Provide the [x, y] coordinate of the cell's center where the given text is located.  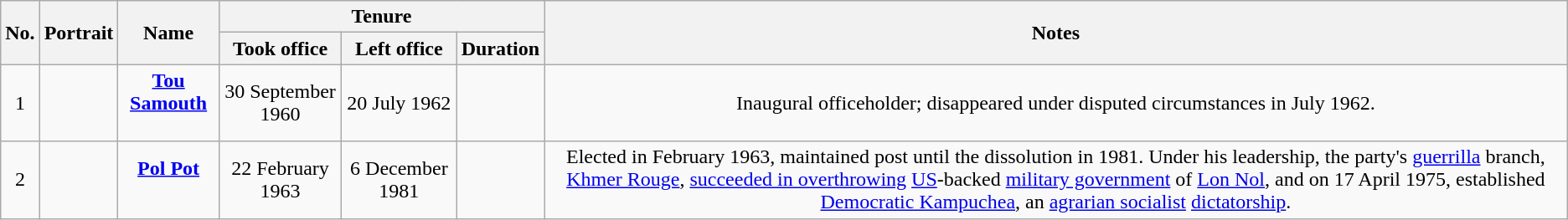
30 September 1960 [280, 103]
6 December 1981 [400, 180]
Tou Samouth [169, 103]
Notes [1056, 33]
Pol Pot [169, 180]
Name [169, 33]
Duration [500, 49]
Took office [280, 49]
Inaugural officeholder; disappeared under disputed circumstances in July 1962. [1056, 103]
No. [20, 33]
2 [20, 180]
20 July 1962 [400, 103]
Portrait [79, 33]
1 [20, 103]
Left office [400, 49]
Tenure [381, 17]
22 February 1963 [280, 180]
